Return (X, Y) of the center of cell containing provided text 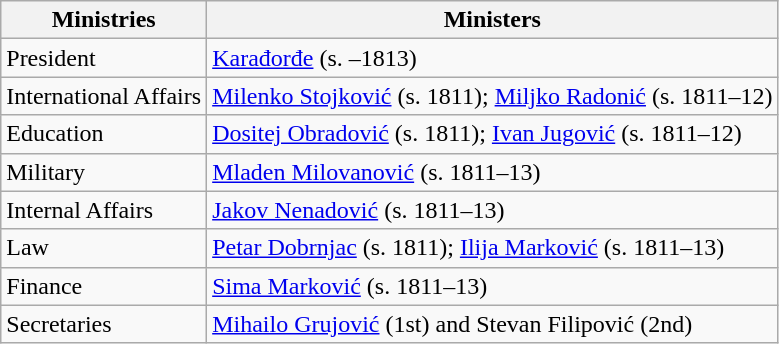
Mihailo Grujović (1st) and Stevan Filipović (2nd) (492, 324)
Finance (104, 286)
Mladen Milovanović (s. 1811–13) (492, 172)
Ministries (104, 20)
Military (104, 172)
Karađorđe (s. –1813) (492, 58)
Sima Marković (s. 1811–13) (492, 286)
Law (104, 248)
International Affairs (104, 96)
Petar Dobrnjac (s. 1811); Ilija Marković (s. 1811–13) (492, 248)
Internal Affairs (104, 210)
Education (104, 134)
Ministers (492, 20)
President (104, 58)
Secretaries (104, 324)
Milenko Stojković (s. 1811); Miljko Radonić (s. 1811–12) (492, 96)
Dositej Obradović (s. 1811); Ivan Jugović (s. 1811–12) (492, 134)
Jakov Nenadović (s. 1811–13) (492, 210)
